Find where the given text appears and provide that cell's center as (X, Y) coordinate. 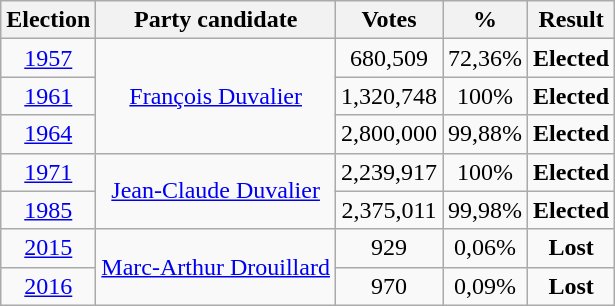
680,509 (388, 58)
1,320,748 (388, 96)
0,06% (486, 248)
1964 (48, 134)
François Duvalier (216, 96)
Election (48, 20)
Votes (388, 20)
2,800,000 (388, 134)
Party candidate (216, 20)
929 (388, 248)
Result (572, 20)
72,36% (486, 58)
2,239,917 (388, 172)
99,88% (486, 134)
1957 (48, 58)
Marc-Arthur Drouillard (216, 267)
1985 (48, 210)
2015 (48, 248)
Jean-Claude Duvalier (216, 191)
0,09% (486, 286)
970 (388, 286)
2016 (48, 286)
99,98% (486, 210)
2,375,011 (388, 210)
1971 (48, 172)
% (486, 20)
1961 (48, 96)
